Provide the [x, y] coordinate of the cell's center where the given text is located.  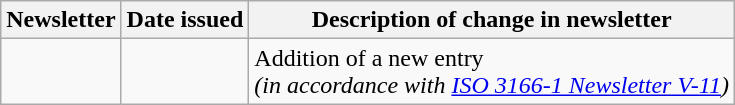
Description of change in newsletter [492, 20]
Date issued [185, 20]
Newsletter [61, 20]
Addition of a new entry (in accordance with ISO 3166-1 Newsletter V-11) [492, 72]
